Find where the given text appears and provide that cell's center as (x, y) coordinate. 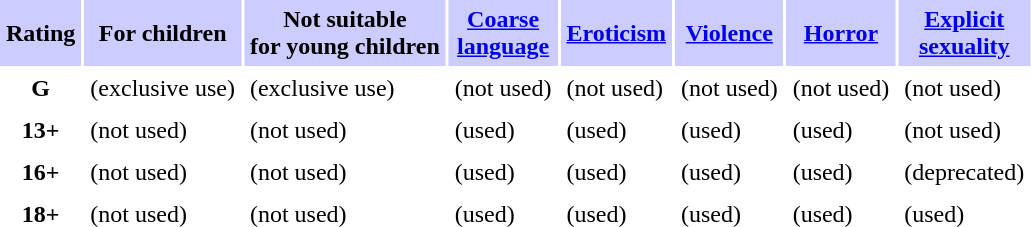
Eroticism (616, 33)
Not suitablefor young children (345, 33)
For children (162, 33)
(deprecated) (964, 172)
G (40, 88)
Violence (730, 33)
Rating (40, 33)
Explicitsexuality (964, 33)
16+ (40, 172)
Coarselanguage (504, 33)
13+ (40, 130)
Horror (842, 33)
